Find where the given text appears and provide that cell's center as (X, Y) coordinate. 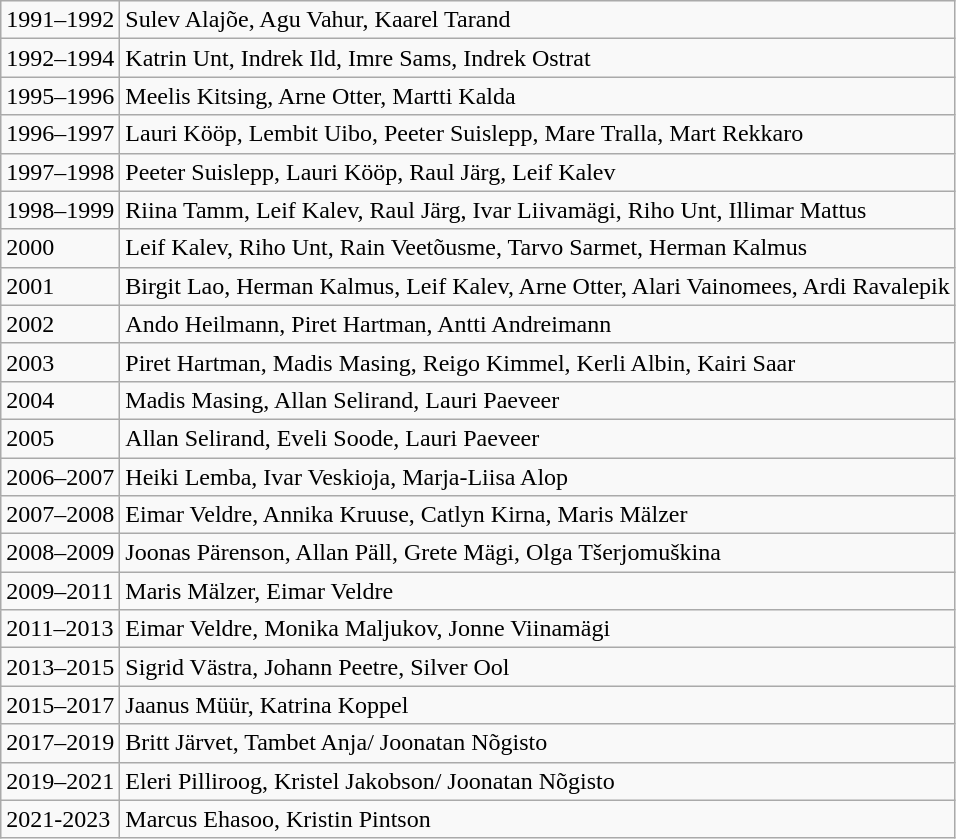
2009–2011 (60, 591)
2004 (60, 400)
2019–2021 (60, 781)
Joonas Pärenson, Allan Päll, Grete Mägi, Olga Tšerjomuškina (538, 553)
Katrin Unt, Indrek Ild, Imre Sams, Indrek Ostrat (538, 58)
1995–1996 (60, 96)
Leif Kalev, Riho Unt, Rain Veetõusme, Tarvo Sarmet, Herman Kalmus (538, 248)
2006–2007 (60, 477)
Ando Heilmann, Piret Hartman, Antti Andreimann (538, 324)
Birgit Lao, Herman Kalmus, Leif Kalev, Arne Otter, Alari Vainomees, Ardi Ravalepik (538, 286)
2002 (60, 324)
Eimar Veldre, Annika Kruuse, Catlyn Kirna, Maris Mälzer (538, 515)
Riina Tamm, Leif Kalev, Raul Järg, Ivar Liivamägi, Riho Unt, Illimar Mattus (538, 210)
2017–2019 (60, 743)
Eleri Pilliroog, Kristel Jakobson/ Joonatan Nõgisto (538, 781)
Piret Hartman, Madis Masing, Reigo Kimmel, Kerli Albin, Kairi Saar (538, 362)
Britt Järvet, Tambet Anja/ Joonatan Nõgisto (538, 743)
2021-2023 (60, 819)
2000 (60, 248)
Jaanus Müür, Katrina Koppel (538, 705)
Meelis Kitsing, Arne Otter, Martti Kalda (538, 96)
1991–1992 (60, 20)
2007–2008 (60, 515)
Sulev Alajõe, Agu Vahur, Kaarel Tarand (538, 20)
1992–1994 (60, 58)
Allan Selirand, Eveli Soode, Lauri Paeveer (538, 438)
Marcus Ehasoo, Kristin Pintson (538, 819)
2003 (60, 362)
Eimar Veldre, Monika Maljukov, Jonne Viinamägi (538, 629)
2011–2013 (60, 629)
2013–2015 (60, 667)
1998–1999 (60, 210)
2001 (60, 286)
Peeter Suislepp, Lauri Kööp, Raul Järg, Leif Kalev (538, 172)
Sigrid Västra, Johann Peetre, Silver Ool (538, 667)
1997–1998 (60, 172)
Lauri Kööp, Lembit Uibo, Peeter Suislepp, Mare Tralla, Mart Rekkaro (538, 134)
Madis Masing, Allan Selirand, Lauri Paeveer (538, 400)
2005 (60, 438)
1996–1997 (60, 134)
Heiki Lemba, Ivar Veskioja, Marja-Liisa Alop (538, 477)
Maris Mälzer, Eimar Veldre (538, 591)
2015–2017 (60, 705)
2008–2009 (60, 553)
